Return the [X, Y] coordinate for the center point of the cell that contains the specified text.  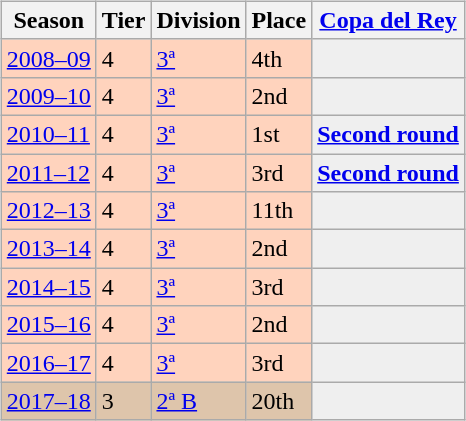
2012–13 [48, 211]
Copa del Rey [388, 20]
2008–09 [48, 58]
Tier [124, 20]
2013–14 [48, 249]
Place [279, 20]
1st [279, 134]
2014–15 [48, 287]
2016–17 [48, 363]
2011–12 [48, 173]
Season [48, 20]
2009–10 [48, 96]
20th [279, 401]
2ª B [198, 401]
2010–11 [48, 134]
2015–16 [48, 325]
11th [279, 211]
4th [279, 58]
2017–18 [48, 401]
3 [124, 401]
Division [198, 20]
